Return the (X, Y) coordinate for the center point of the cell that contains the specified text.  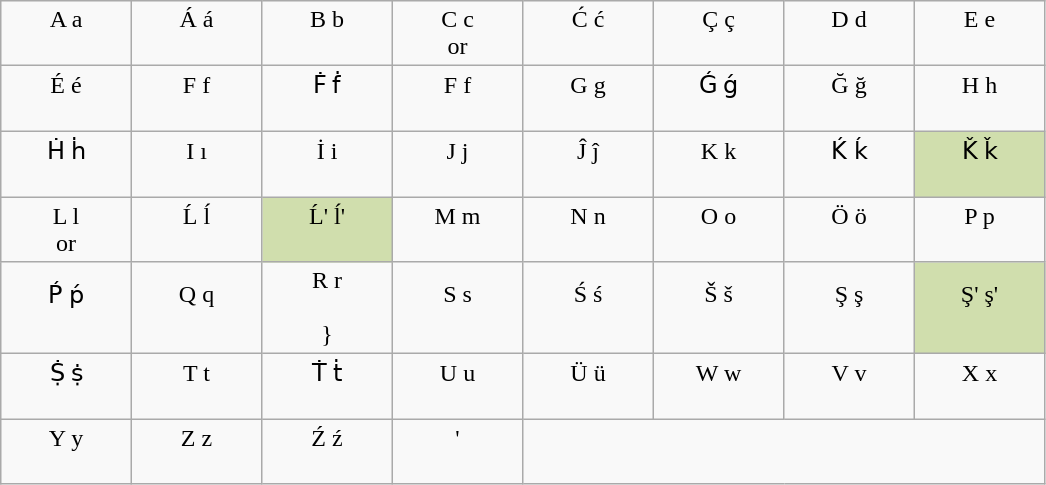
D d (849, 33)
L l or (66, 229)
X x (979, 386)
G g (588, 98)
Ǩ ǩ (979, 164)
Š š (718, 308)
U u (457, 386)
Ṕ ṕ (66, 308)
S s (457, 308)
R r } (327, 308)
Ĺ' ĺ' (327, 229)
Ǵ ǵ (718, 98)
Ş' ş' (979, 308)
Ğ ğ (849, 98)
Ĺ ĺ (196, 229)
Ṩ ṩ (66, 386)
Ḣ ḣ (66, 164)
T t (196, 386)
Ş ş (849, 308)
Ć ć (588, 33)
N n (588, 229)
Ö ö (849, 229)
C c or (457, 33)
Ḱ ḱ (849, 164)
Ç ç (718, 33)
B b (327, 33)
Z z (196, 451)
Y y (66, 451)
Ḟ ḟ (327, 98)
I ı (196, 164)
O o (718, 229)
W w (718, 386)
Ṫ ṫ (327, 386)
A a (66, 33)
J j (457, 164)
H h (979, 98)
Á á (196, 33)
' (457, 451)
Ź ź (327, 451)
K k (718, 164)
Q q (196, 308)
E e (979, 33)
Ĵ ĵ (588, 164)
Ś ś (588, 308)
P p (979, 229)
M m (457, 229)
İ i (327, 164)
Ü ü (588, 386)
É é (66, 98)
V v (849, 386)
